Capture the cell that displays the provided text and extract its (X, Y) central coordinate. 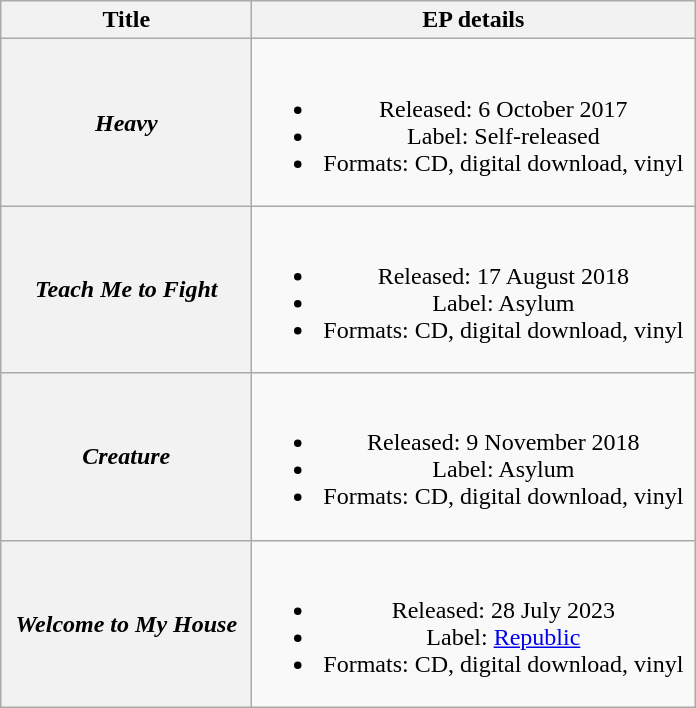
Title (126, 20)
Creature (126, 456)
Welcome to My House (126, 624)
Released: 28 July 2023Label: RepublicFormats: CD, digital download, vinyl (474, 624)
Released: 9 November 2018Label: AsylumFormats: CD, digital download, vinyl (474, 456)
EP details (474, 20)
Released: 6 October 2017Label: Self-releasedFormats: CD, digital download, vinyl (474, 122)
Teach Me to Fight (126, 290)
Heavy (126, 122)
Released: 17 August 2018Label: AsylumFormats: CD, digital download, vinyl (474, 290)
